Return the (X, Y) coordinate for the center point of the cell that contains the specified text.  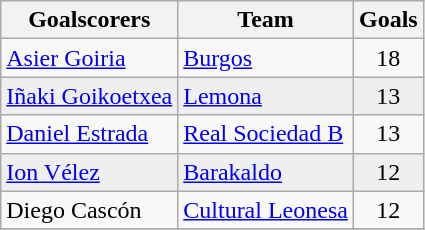
18 (388, 58)
Barakaldo (266, 172)
Goals (388, 20)
Cultural Leonesa (266, 210)
Goalscorers (90, 20)
Daniel Estrada (90, 134)
Burgos (266, 58)
Iñaki Goikoetxea (90, 96)
Ion Vélez (90, 172)
Real Sociedad B (266, 134)
Lemona (266, 96)
Team (266, 20)
Diego Cascón (90, 210)
Asier Goiria (90, 58)
